Output the (x, y) coordinate of the center of the cell containing the given text.  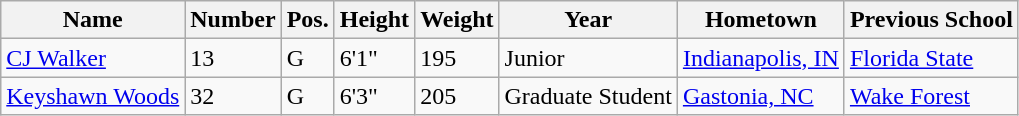
195 (457, 58)
Indianapolis, IN (760, 58)
Hometown (760, 20)
Keyshawn Woods (93, 96)
6'1" (374, 58)
Height (374, 20)
Graduate Student (588, 96)
Wake Forest (931, 96)
6'3" (374, 96)
32 (233, 96)
205 (457, 96)
Pos. (308, 20)
Year (588, 20)
Name (93, 20)
13 (233, 58)
Junior (588, 58)
Number (233, 20)
Florida State (931, 58)
Gastonia, NC (760, 96)
CJ Walker (93, 58)
Previous School (931, 20)
Weight (457, 20)
